Scan for the cell matching the given text and deliver its (X, Y) coordinate at center. 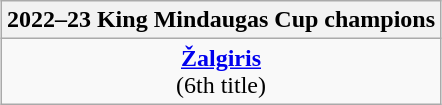
Žalgiris(6th title) (220, 72)
2022–23 King Mindaugas Cup champions (220, 20)
